Provide the (x, y) coordinate of the cell's center where the given text is located.  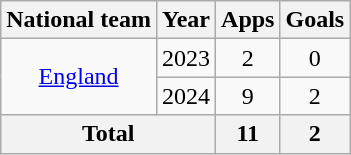
0 (315, 58)
9 (248, 96)
2024 (186, 96)
Apps (248, 20)
Total (108, 134)
Goals (315, 20)
2023 (186, 58)
National team (79, 20)
11 (248, 134)
England (79, 77)
Year (186, 20)
